For the text-containing cell, return its midpoint in [x, y] coordinate format. 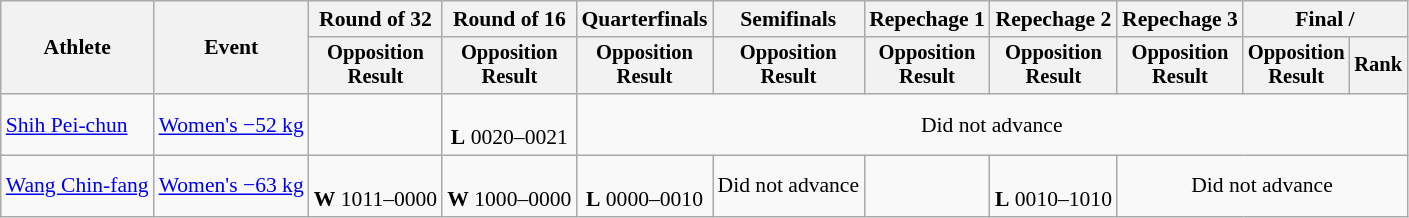
Repechage 3 [1180, 19]
Event [232, 48]
Repechage 2 [1054, 19]
Athlete [78, 48]
Round of 32 [376, 19]
Shih Pei-chun [78, 124]
Repechage 1 [927, 19]
Women's −52 kg [232, 124]
Round of 16 [509, 19]
L 0010–1010 [1054, 186]
Wang Chin-fang [78, 186]
Rank [1378, 66]
Women's −63 kg [232, 186]
Final / [1325, 19]
L 0020–0021 [509, 124]
W 1011–0000 [376, 186]
Quarterfinals [644, 19]
L 0000–0010 [644, 186]
Semifinals [788, 19]
W 1000–0000 [509, 186]
